From the cell containing the given text, extract its center point as (x, y) coordinate. 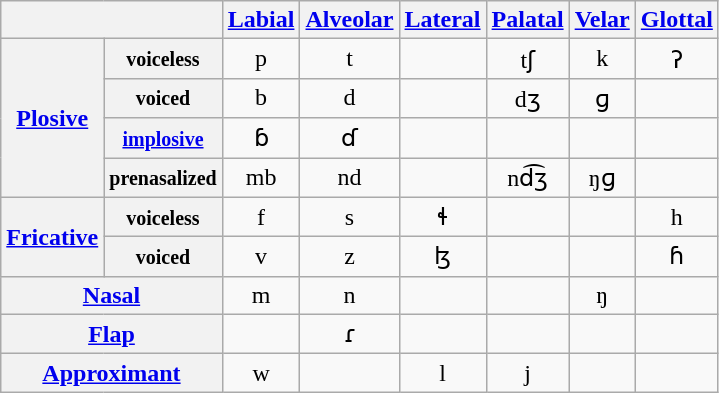
nd͡ʒ (528, 178)
Flap (112, 334)
ɬ (442, 217)
l (442, 373)
tʃ (528, 59)
Plosive (52, 118)
prenasalized (163, 178)
ŋ (602, 295)
p (261, 59)
z (350, 257)
Approximant (112, 373)
v (261, 257)
s (350, 217)
Alveolar (350, 20)
Fricative (52, 236)
Nasal (112, 295)
ɦ (676, 257)
Velar (602, 20)
k (602, 59)
ʔ (676, 59)
w (261, 373)
Glottal (676, 20)
ɾ (350, 334)
t (350, 59)
m (261, 295)
ɓ (261, 138)
nd (350, 178)
Palatal (528, 20)
ɮ (442, 257)
d (350, 98)
mb (261, 178)
ɗ (350, 138)
f (261, 217)
b (261, 98)
ŋɡ (602, 178)
n (350, 295)
dʒ (528, 98)
h (676, 217)
ɡ (602, 98)
Labial (261, 20)
j (528, 373)
Lateral (442, 20)
implosive (163, 138)
